Search for the cell housing the specified text and yield its [x, y] center coordinate. 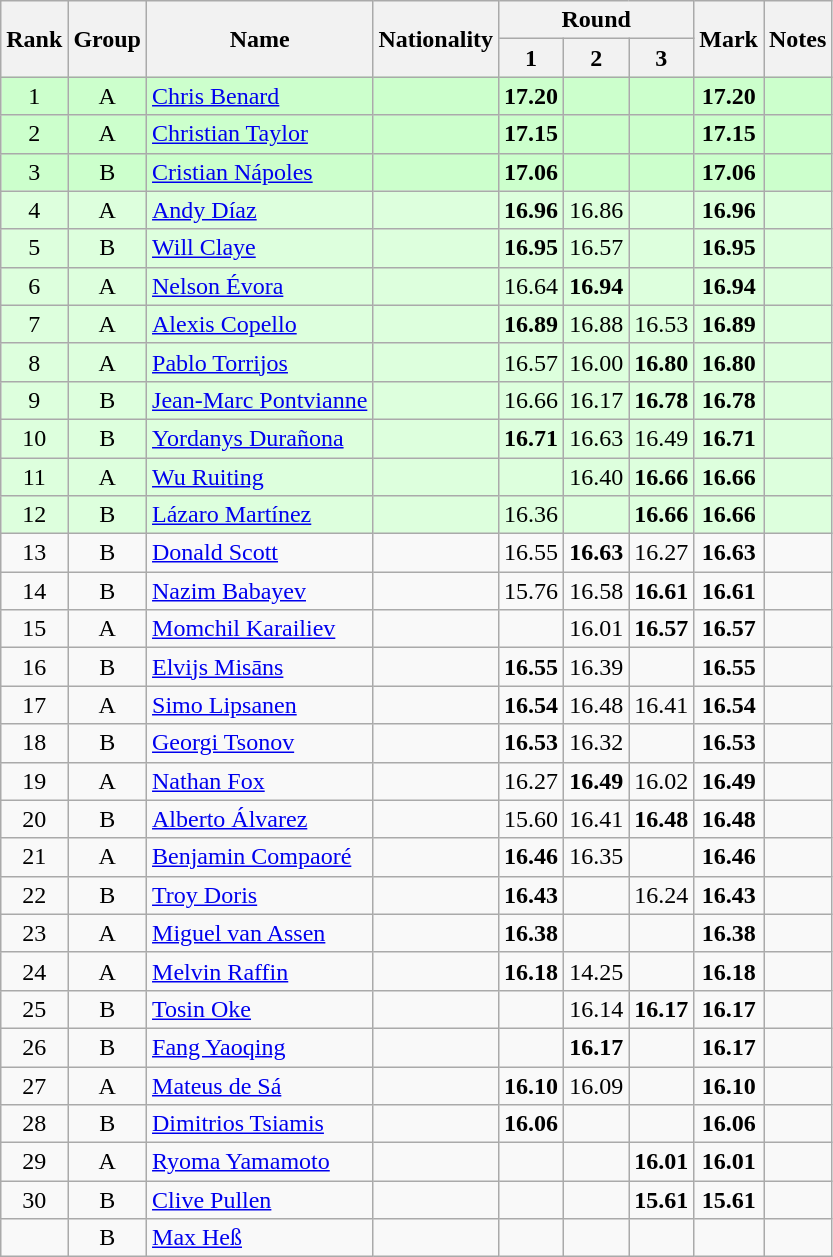
Will Claye [260, 248]
Mark [729, 39]
Nathan Fox [260, 781]
Tosin Oke [260, 1009]
26 [34, 1047]
Nazim Babayev [260, 591]
25 [34, 1009]
14 [34, 591]
16.58 [596, 591]
Benjamin Compaoré [260, 857]
Simo Lipsanen [260, 705]
10 [34, 438]
Andy Díaz [260, 210]
16.24 [662, 895]
16.88 [596, 324]
Georgi Tsonov [260, 743]
15.76 [532, 591]
4 [34, 210]
16.09 [596, 1085]
Rank [34, 39]
8 [34, 362]
16.39 [596, 667]
20 [34, 819]
Alberto Álvarez [260, 819]
13 [34, 553]
Round [596, 20]
16.86 [596, 210]
16.36 [532, 515]
Pablo Torrijos [260, 362]
Clive Pullen [260, 1200]
5 [34, 248]
27 [34, 1085]
Ryoma Yamamoto [260, 1162]
16 [34, 667]
6 [34, 286]
16.00 [596, 362]
Dimitrios Tsiamis [260, 1124]
Troy Doris [260, 895]
16.40 [596, 477]
Christian Taylor [260, 134]
22 [34, 895]
Cristian Nápoles [260, 172]
30 [34, 1200]
Nelson Évora [260, 286]
Elvijs Misāns [260, 667]
Group [108, 39]
Momchil Karailiev [260, 629]
Lázaro Martínez [260, 515]
19 [34, 781]
17 [34, 705]
Alexis Copello [260, 324]
Nationality [436, 39]
16.64 [532, 286]
Mateus de Sá [260, 1085]
Yordanys Durañona [260, 438]
Max Heß [260, 1238]
24 [34, 971]
15 [34, 629]
18 [34, 743]
Melvin Raffin [260, 971]
Name [260, 39]
Notes [798, 39]
Jean-Marc Pontvianne [260, 400]
Wu Ruiting [260, 477]
14.25 [596, 971]
16.35 [596, 857]
23 [34, 933]
Chris Benard [260, 96]
Fang Yaoqing [260, 1047]
28 [34, 1124]
16.02 [662, 781]
15.60 [532, 819]
9 [34, 400]
12 [34, 515]
16.14 [596, 1009]
7 [34, 324]
21 [34, 857]
Donald Scott [260, 553]
11 [34, 477]
Miguel van Assen [260, 933]
29 [34, 1162]
16.32 [596, 743]
